Pinpoint the cell where the given text exists, returning its [x, y] midpoint coordinate. 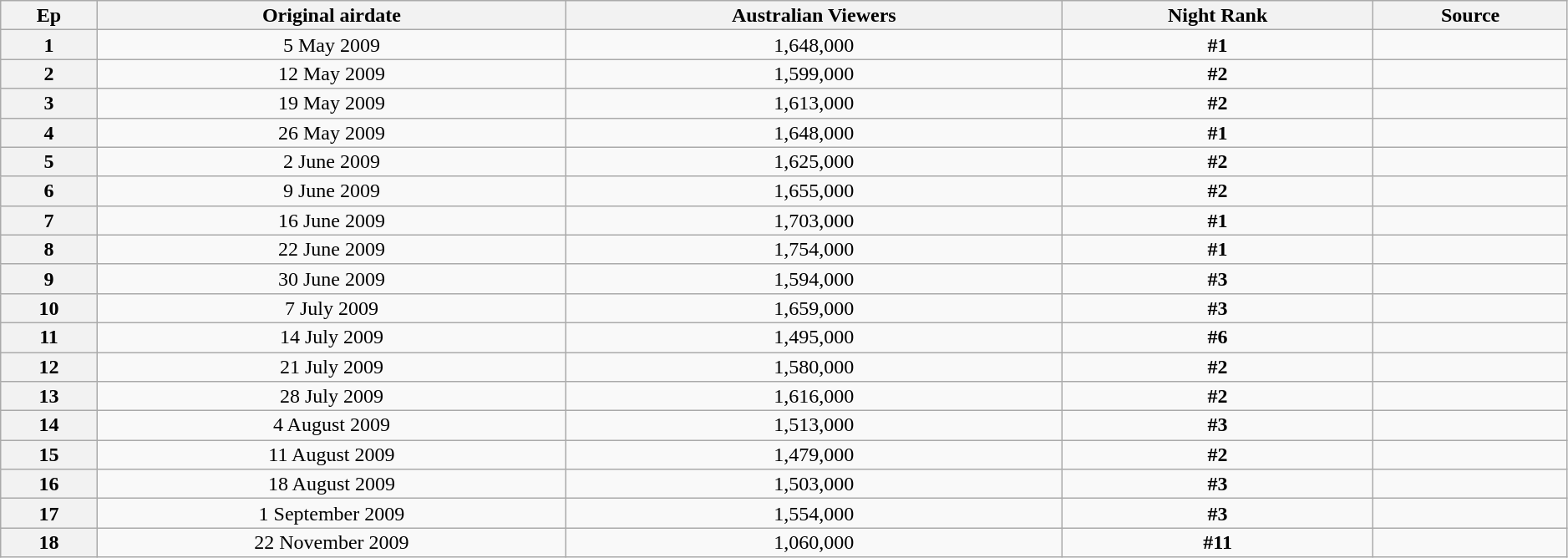
28 July 2009 [331, 396]
19 May 2009 [331, 104]
9 June 2009 [331, 190]
1,625,000 [814, 162]
15 [49, 454]
17 [49, 513]
3 [49, 104]
4 August 2009 [331, 426]
Ep [49, 15]
8 [49, 249]
1,659,000 [814, 307]
1,580,000 [814, 368]
1,754,000 [814, 249]
21 July 2009 [331, 368]
7 [49, 221]
4 [49, 132]
30 June 2009 [331, 279]
1,513,000 [814, 426]
12 May 2009 [331, 74]
26 May 2009 [331, 132]
10 [49, 307]
1,599,000 [814, 74]
1,503,000 [814, 484]
18 August 2009 [331, 484]
1 [49, 45]
14 July 2009 [331, 337]
1,616,000 [814, 396]
1,060,000 [814, 543]
13 [49, 396]
5 May 2009 [331, 45]
Source [1470, 15]
11 August 2009 [331, 454]
1 September 2009 [331, 513]
22 November 2009 [331, 543]
14 [49, 426]
Night Rank [1218, 15]
1,613,000 [814, 104]
16 [49, 484]
Original airdate [331, 15]
2 [49, 74]
Australian Viewers [814, 15]
2 June 2009 [331, 162]
7 July 2009 [331, 307]
11 [49, 337]
18 [49, 543]
#11 [1218, 543]
1,655,000 [814, 190]
5 [49, 162]
1,495,000 [814, 337]
1,703,000 [814, 221]
#6 [1218, 337]
9 [49, 279]
1,554,000 [814, 513]
22 June 2009 [331, 249]
16 June 2009 [331, 221]
1,479,000 [814, 454]
1,594,000 [814, 279]
6 [49, 190]
12 [49, 368]
